Locate the cell with the specified text and output its (X, Y) center coordinate. 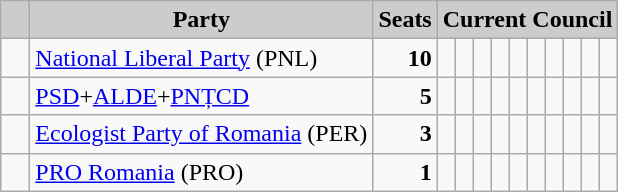
PSD+ALDE+PNȚCD (202, 96)
Seats (405, 20)
3 (405, 134)
1 (405, 172)
Ecologist Party of Romania (PER) (202, 134)
10 (405, 58)
National Liberal Party (PNL) (202, 58)
Party (202, 20)
PRO Romania (PRO) (202, 172)
Current Council (528, 20)
5 (405, 96)
